Extract the (X, Y) coordinate from the center of the cell holding the provided text.  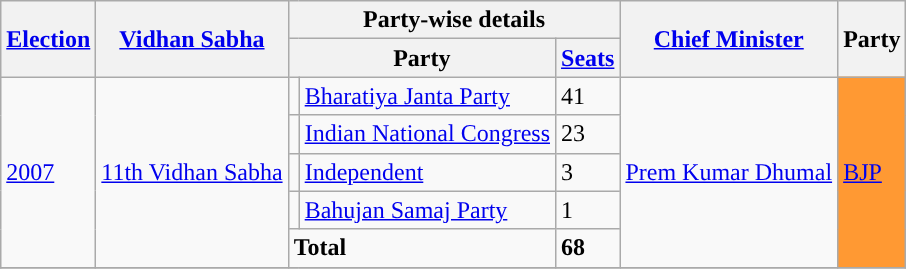
Seats (588, 58)
Prem Kumar Dhumal (729, 172)
41 (588, 96)
3 (588, 172)
Total (422, 248)
Party-wise details (454, 20)
Indian National Congress (427, 134)
Bharatiya Janta Party (427, 96)
Chief Minister (729, 39)
68 (588, 248)
11th Vidhan Sabha (192, 172)
1 (588, 210)
Vidhan Sabha (192, 39)
2007 (48, 172)
Independent (427, 172)
Election (48, 39)
23 (588, 134)
Bahujan Samaj Party (427, 210)
BJP (872, 172)
